Scan for the cell matching the given text and deliver its (X, Y) coordinate at center. 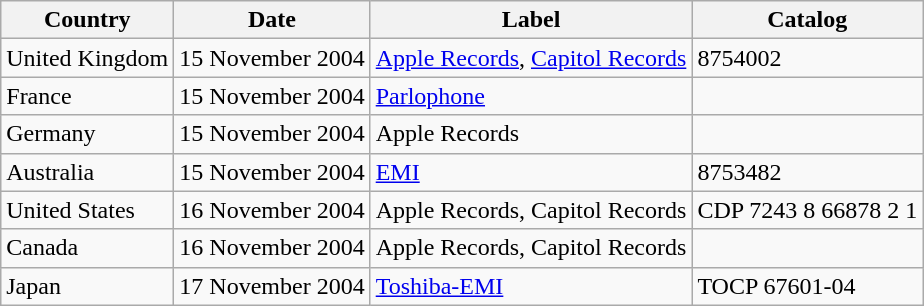
Japan (88, 286)
Country (88, 20)
CDP 7243 8 66878 2 1 (808, 210)
8754002 (808, 58)
Toshiba-EMI (531, 286)
Canada (88, 248)
Parlophone (531, 96)
Label (531, 20)
France (88, 96)
17 November 2004 (272, 286)
Germany (88, 134)
United States (88, 210)
Catalog (808, 20)
EMI (531, 172)
8753482 (808, 172)
TOCP 67601-04 (808, 286)
Date (272, 20)
Apple Records (531, 134)
Australia (88, 172)
United Kingdom (88, 58)
